Scan for the cell matching the given text and deliver its (X, Y) coordinate at center. 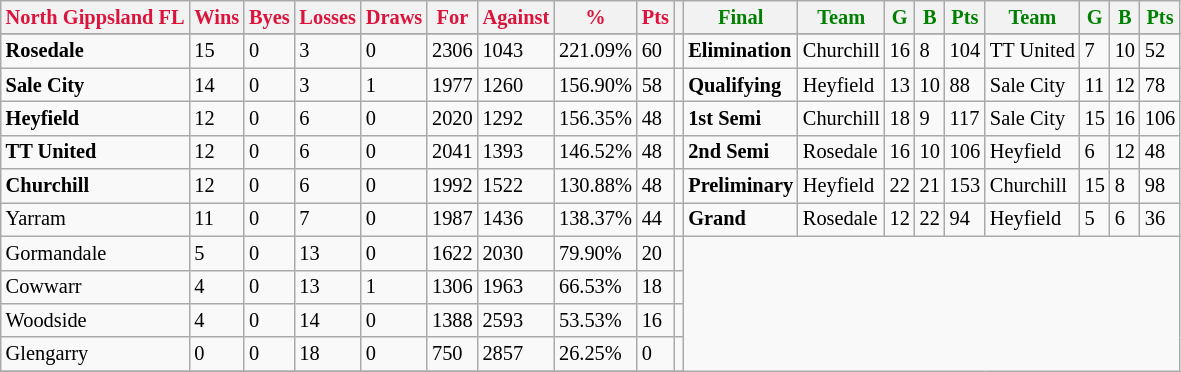
Qualifying (740, 85)
Woodside (96, 320)
53.53% (596, 320)
2306 (452, 51)
Losses (328, 17)
138.37% (596, 219)
44 (656, 219)
% (596, 17)
117 (965, 118)
1622 (452, 253)
146.52% (596, 152)
20 (656, 253)
104 (965, 51)
1992 (452, 186)
94 (965, 219)
58 (656, 85)
Grand (740, 219)
60 (656, 51)
1043 (516, 51)
156.35% (596, 118)
88 (965, 85)
1292 (516, 118)
26.25% (596, 354)
36 (1160, 219)
79.90% (596, 253)
Cowwarr (96, 287)
52 (1160, 51)
66.53% (596, 287)
Yarram (96, 219)
Gormandale (96, 253)
1st Semi (740, 118)
1987 (452, 219)
Elimination (740, 51)
78 (1160, 85)
156.90% (596, 85)
1436 (516, 219)
Wins (216, 17)
153 (965, 186)
2nd Semi (740, 152)
130.88% (596, 186)
Draws (394, 17)
2857 (516, 354)
Against (516, 17)
Glengarry (96, 354)
Final (740, 17)
2020 (452, 118)
1388 (452, 320)
Preliminary (740, 186)
221.09% (596, 51)
1306 (452, 287)
2593 (516, 320)
98 (1160, 186)
For (452, 17)
21 (930, 186)
2030 (516, 253)
750 (452, 354)
9 (930, 118)
1260 (516, 85)
1977 (452, 85)
2041 (452, 152)
1522 (516, 186)
1963 (516, 287)
1393 (516, 152)
North Gippsland FL (96, 17)
Byes (269, 17)
